Detect which cell encompasses the target text, then output its [x, y] center coordinate. 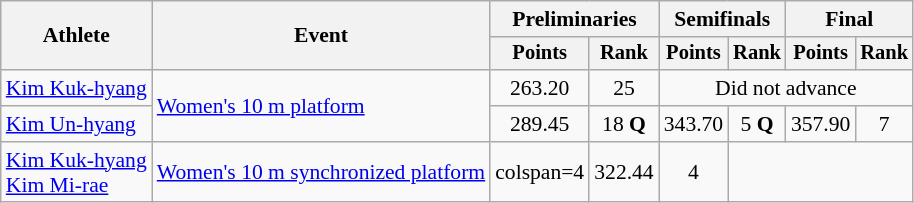
18 Q [624, 124]
7 [884, 124]
Preliminaries [574, 19]
343.70 [694, 124]
25 [624, 88]
Kim Un-hyang [76, 124]
Final [850, 19]
322.44 [624, 172]
Women's 10 m synchronized platform [321, 172]
Kim Kuk-hyangKim Mi-rae [76, 172]
Semifinals [722, 19]
Did not advance [786, 88]
357.90 [820, 124]
Athlete [76, 36]
Event [321, 36]
4 [694, 172]
colspan=4 [540, 172]
289.45 [540, 124]
263.20 [540, 88]
5 Q [757, 124]
Women's 10 m platform [321, 106]
Kim Kuk-hyang [76, 88]
